Detect which cell encompasses the target text, then output its (x, y) center coordinate. 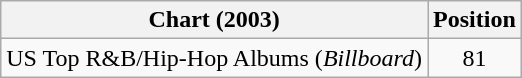
81 (475, 58)
Position (475, 20)
US Top R&B/Hip-Hop Albums (Billboard) (214, 58)
Chart (2003) (214, 20)
